For the text-containing cell, return its midpoint in (X, Y) coordinate format. 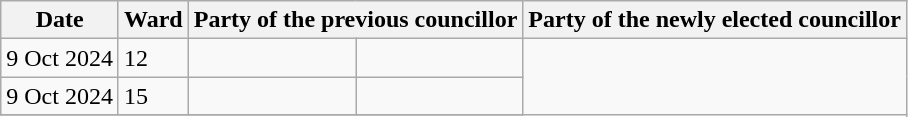
Date (60, 20)
Party of the previous councillor (356, 20)
Party of the newly elected councillor (715, 20)
15 (153, 96)
12 (153, 58)
Ward (153, 20)
